Provide the (X, Y) coordinate of the cell's center where the given text is located.  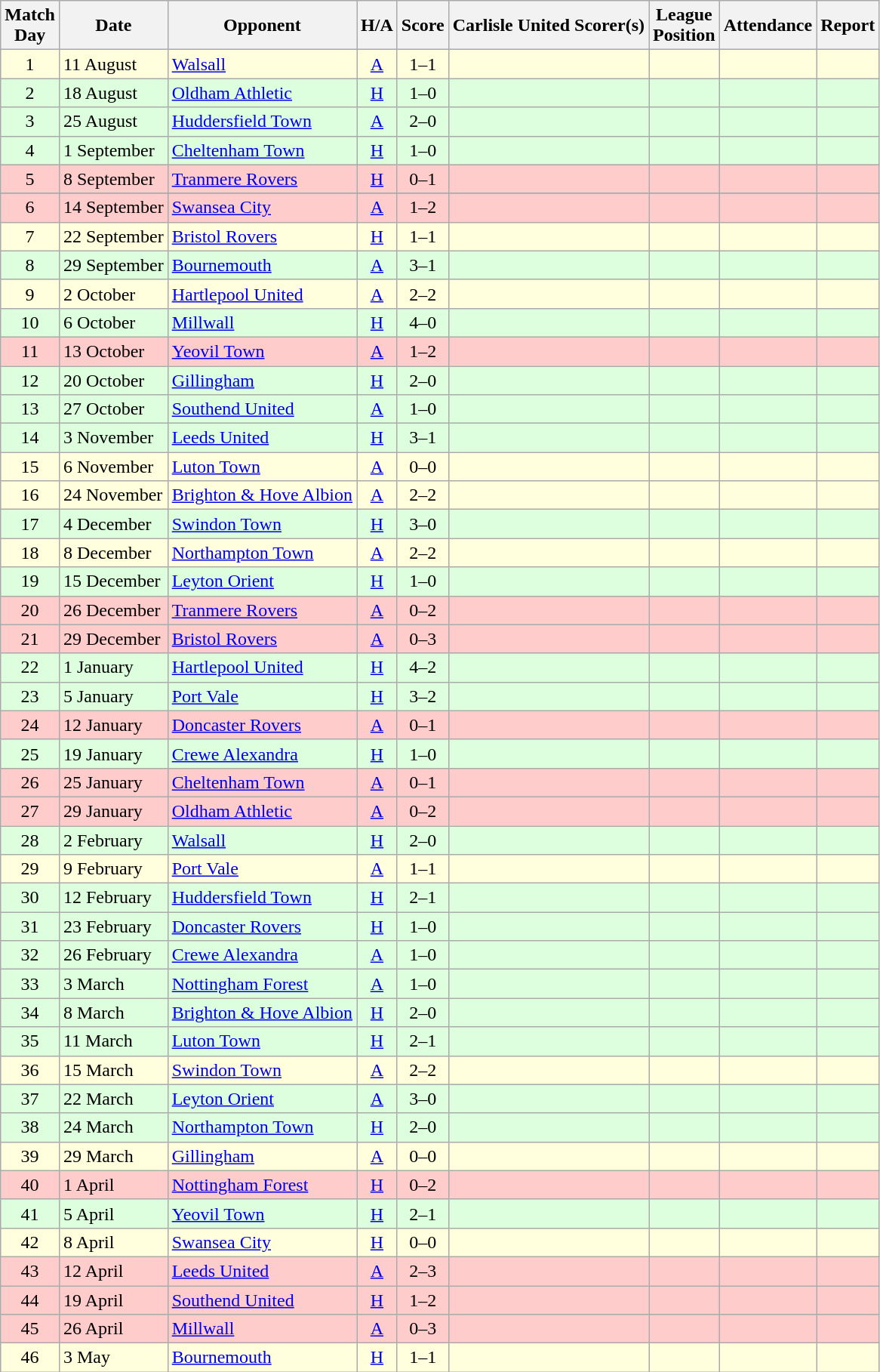
32 (30, 955)
27 October (113, 409)
41 (30, 1213)
18 (30, 553)
19 (30, 581)
23 February (113, 926)
H/A (377, 26)
35 (30, 1041)
Carlisle United Scorer(s) (548, 26)
12 April (113, 1271)
8 (30, 265)
16 (30, 495)
29 March (113, 1156)
5 April (113, 1213)
14 September (113, 208)
24 (30, 725)
1 January (113, 668)
3 March (113, 984)
8 December (113, 553)
1 April (113, 1185)
27 (30, 811)
13 (30, 409)
Date (113, 26)
8 April (113, 1242)
23 (30, 696)
38 (30, 1127)
22 (30, 668)
LeaguePosition (685, 26)
26 April (113, 1329)
30 (30, 898)
25 January (113, 782)
15 March (113, 1070)
8 March (113, 1013)
7 (30, 236)
3 May (113, 1358)
29 (30, 869)
Report (848, 26)
28 (30, 840)
25 (30, 754)
24 March (113, 1127)
43 (30, 1271)
11 (30, 351)
3 November (113, 438)
39 (30, 1156)
11 March (113, 1041)
25 August (113, 122)
22 September (113, 236)
9 February (113, 869)
4–0 (423, 322)
22 March (113, 1099)
37 (30, 1099)
10 (30, 322)
34 (30, 1013)
14 (30, 438)
Score (423, 26)
20 October (113, 380)
4 (30, 150)
4–2 (423, 668)
31 (30, 926)
24 November (113, 495)
4 December (113, 524)
40 (30, 1185)
17 (30, 524)
2 February (113, 840)
29 December (113, 639)
29 September (113, 265)
Opponent (262, 26)
2–3 (423, 1271)
9 (30, 294)
26 December (113, 610)
26 (30, 782)
12 January (113, 725)
11 August (113, 64)
15 December (113, 581)
13 October (113, 351)
Attendance (768, 26)
36 (30, 1070)
3 (30, 122)
2 October (113, 294)
45 (30, 1329)
46 (30, 1358)
18 August (113, 93)
29 January (113, 811)
15 (30, 467)
6 (30, 208)
8 September (113, 179)
5 January (113, 696)
21 (30, 639)
6 November (113, 467)
Match Day (30, 26)
42 (30, 1242)
12 (30, 380)
1 (30, 64)
20 (30, 610)
12 February (113, 898)
44 (30, 1300)
33 (30, 984)
19 January (113, 754)
26 February (113, 955)
6 October (113, 322)
2 (30, 93)
5 (30, 179)
1 September (113, 150)
19 April (113, 1300)
3–2 (423, 696)
